For the text-containing cell, return its midpoint in [x, y] coordinate format. 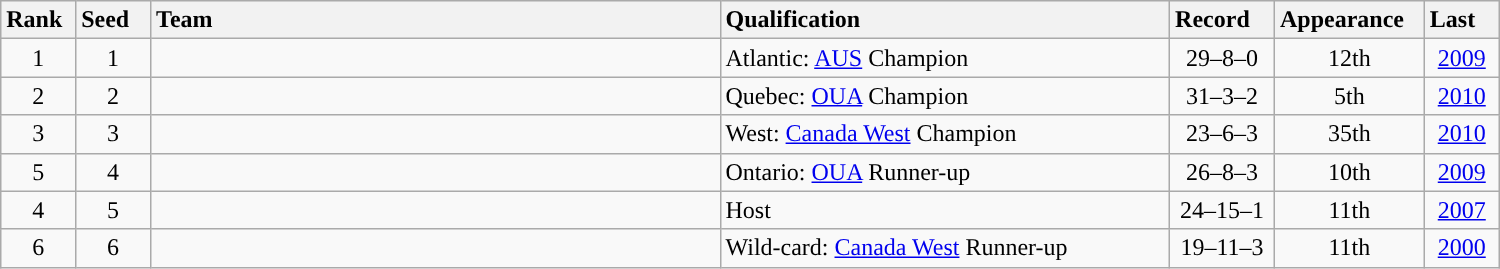
Qualification [945, 20]
Ontario: OUA Runner-up [945, 172]
24–15–1 [1222, 210]
West: Canada West Champion [945, 134]
Atlantic: AUS Champion [945, 58]
Wild-card: Canada West Runner-up [945, 248]
12th [1349, 58]
10th [1349, 172]
Host [945, 210]
Last [1462, 20]
2007 [1462, 210]
29–8–0 [1222, 58]
19–11–3 [1222, 248]
Team [436, 20]
2000 [1462, 248]
Record [1222, 20]
31–3–2 [1222, 96]
5th [1349, 96]
26–8–3 [1222, 172]
23–6–3 [1222, 134]
Seed [114, 20]
Appearance [1349, 20]
Rank [38, 20]
35th [1349, 134]
Quebec: OUA Champion [945, 96]
